From the cell containing the given text, extract its center point as (x, y) coordinate. 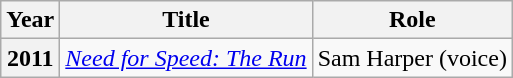
Sam Harper (voice) (412, 58)
Role (412, 20)
Title (186, 20)
2011 (30, 58)
Need for Speed: The Run (186, 58)
Year (30, 20)
